Scan for the cell matching the given text and deliver its [x, y] coordinate at center. 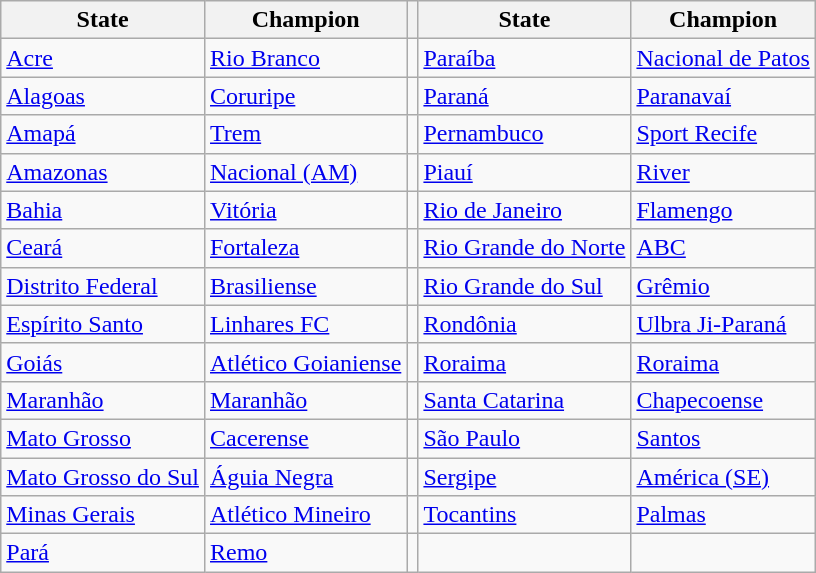
Vitória [305, 210]
Amapá [103, 134]
Rio Branco [305, 58]
Ceará [103, 248]
Brasiliense [305, 286]
Palmas [723, 515]
Ulbra Ji-Paraná [723, 324]
América (SE) [723, 477]
Flamengo [723, 210]
Trem [305, 134]
Distrito Federal [103, 286]
Fortaleza [305, 248]
Rondônia [524, 324]
Alagoas [103, 96]
Linhares FC [305, 324]
Grêmio [723, 286]
Tocantins [524, 515]
ABC [723, 248]
Chapecoense [723, 400]
Rio de Janeiro [524, 210]
Atlético Goianiense [305, 362]
Paraíba [524, 58]
Nacional (AM) [305, 172]
Rio Grande do Sul [524, 286]
Atlético Mineiro [305, 515]
Pernambuco [524, 134]
Minas Gerais [103, 515]
Pará [103, 553]
Remo [305, 553]
Piauí [524, 172]
Paraná [524, 96]
Nacional de Patos [723, 58]
Acre [103, 58]
Mato Grosso do Sul [103, 477]
Coruripe [305, 96]
Rio Grande do Norte [524, 248]
Águia Negra [305, 477]
Goiás [103, 362]
Santos [723, 438]
Sergipe [524, 477]
Paranavaí [723, 96]
Mato Grosso [103, 438]
Amazonas [103, 172]
Cacerense [305, 438]
Bahia [103, 210]
Santa Catarina [524, 400]
River [723, 172]
São Paulo [524, 438]
Sport Recife [723, 134]
Espírito Santo [103, 324]
